Identify which cell holds the provided text, then report its (x, y) central coordinate. 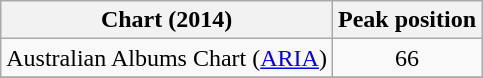
Chart (2014) (167, 20)
Peak position (406, 20)
Australian Albums Chart (ARIA) (167, 58)
66 (406, 58)
